Locate the cell with the specified text and output its [X, Y] center coordinate. 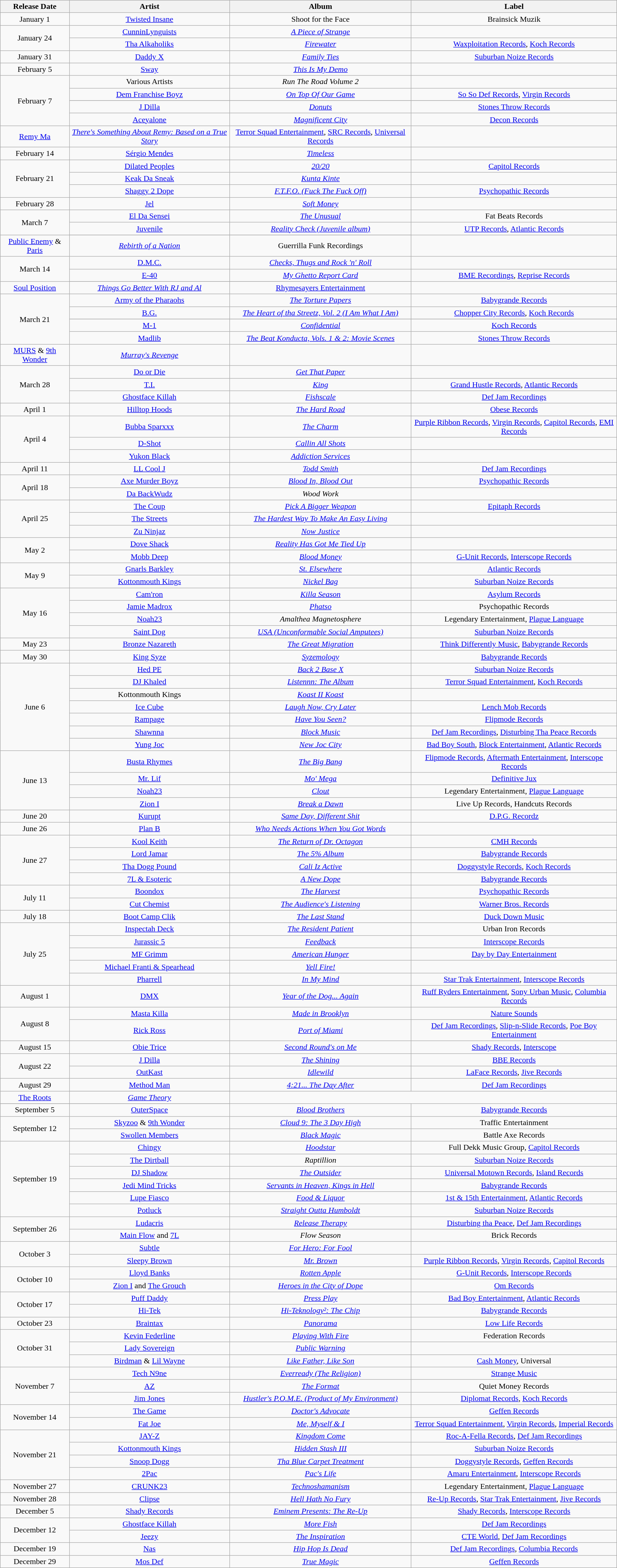
June 27 [35, 860]
Flipmode Records, Aftermath Entertainment, Interscope Records [514, 761]
Da BackWudz [150, 494]
Playing With Fire [320, 1336]
D.P.G. Recordz [514, 816]
DJ Khaled [150, 682]
Port of Miami [320, 1030]
Black Magic [320, 1135]
Busta Rhymes [150, 761]
Jeezy [150, 1536]
Def Jam Recordings, Slip-n-Slide Records, Poe Boy Entertainment [514, 1030]
The Shining [320, 1060]
Clipse [150, 1499]
Bad Boy Entertainment, Atlantic Records [514, 1298]
The Resident Patient [320, 929]
New Joc City [320, 744]
June 6 [35, 707]
Rick Ross [150, 1030]
Jel [150, 204]
Puff Daddy [150, 1298]
Mr. Lif [150, 778]
Sway [150, 69]
Gnarls Barkley [150, 569]
Lord Jamar [150, 854]
Get That Paper [320, 372]
Kevin Federline [150, 1336]
January 31 [35, 57]
The Coup [150, 506]
Terror Squad Entertainment, SRC Records, Universal Records [320, 136]
June 26 [35, 829]
More Fish [320, 1524]
Diplomat Records, Koch Records [514, 1398]
The Roots [35, 1097]
Decon Records [514, 119]
Press Play [320, 1298]
Braintax [150, 1323]
Panorama [320, 1323]
Lloyd Banks [150, 1273]
The Heart of tha Streetz, Vol. 2 (I Am What I Am) [320, 313]
Heroes in the City of Dope [320, 1286]
BBE Records [514, 1060]
Hi-Teknology²: The Chip [320, 1311]
Shady Records, Interscope [514, 1047]
Doggystyle Records, Geffen Records [514, 1461]
Michael Franti & Spearhead [150, 967]
Cam'ron [150, 594]
October 3 [35, 1254]
Juvenile [150, 229]
Artist [150, 7]
Jim Jones [150, 1398]
Terror Squad Entertainment, Koch Records [514, 682]
Rebirth of a Nation [150, 246]
Jedi Mind Tricks [150, 1185]
Donuts [320, 107]
Label [514, 7]
The Last Stand [320, 916]
April 25 [35, 519]
The Hard Road [320, 410]
Murray's Revenge [150, 355]
Fishscale [320, 397]
OutKast [150, 1072]
Shawnna [150, 732]
March 21 [35, 319]
The Big Bang [320, 761]
Plan B [150, 829]
Doggystyle Records, Koch Records [514, 866]
F.T.F.O. (Fuck The Fuck Off) [320, 191]
OuterSpace [150, 1110]
Rotten Apple [320, 1273]
Think Differently Music, Babygrande Records [514, 644]
Boot Camp Clik [150, 916]
Atlantic Records [514, 569]
Lady Sovereign [150, 1348]
November 28 [35, 1499]
Hidden Stash III [320, 1449]
December 12 [35, 1530]
May 16 [35, 613]
Saint Dog [150, 632]
Yell Fire! [320, 967]
Kool Keith [150, 841]
CRUNK23 [150, 1486]
August 22 [35, 1066]
Warner Bros. Records [514, 904]
November 14 [35, 1417]
Dilated Peoples [150, 166]
Shoot for the Face [320, 19]
Zion I [150, 804]
November 27 [35, 1486]
A Piece of Strange [320, 32]
There's Something About Remy: Based on a True Story [150, 136]
May 23 [35, 644]
Listennn: The Album [320, 682]
Reality Check (Juvenile album) [320, 229]
DMX [150, 996]
Kurupt [150, 816]
Duck Down Music [514, 916]
Ludacris [150, 1223]
The Beat Konducta, Vols. 1 & 2: Movie Scenes [320, 338]
Purple Ribbon Records, Virgin Records, Capitol Records [514, 1261]
The Audience's Listening [320, 904]
August 1 [35, 996]
Subtle [150, 1248]
August 15 [35, 1047]
Nas [150, 1549]
King [320, 385]
August 8 [35, 1024]
May 2 [35, 550]
Fat Joe [150, 1423]
December 19 [35, 1549]
CunninLynguists [150, 32]
July 25 [35, 954]
Amaru Entertainment, Interscope Records [514, 1474]
Blood In, Blood Out [320, 481]
January 1 [35, 19]
Servants in Heaven, Kings in Hell [320, 1185]
The Format [320, 1386]
Yukon Black [150, 456]
Cali Iz Active [320, 866]
Obie Trice [150, 1047]
June 13 [35, 780]
Koast II Koast [320, 694]
The Game [150, 1411]
Amalthea Magnetosphere [320, 619]
Soul Position [35, 288]
Soft Money [320, 204]
Hell Hath No Fury [320, 1499]
Back 2 Base X [320, 669]
The Torture Papers [320, 300]
USA (Unconformable Social Amputees) [320, 632]
Madlib [150, 338]
The Hardest Way To Make An Easy Living [320, 519]
The Streets [150, 519]
February 5 [35, 69]
The Charm [320, 426]
Cash Money, Universal [514, 1361]
Rampage [150, 719]
September 12 [35, 1129]
CMH Records [514, 841]
Nickel Bag [320, 581]
The Dirtball [150, 1160]
Live Up Records, Handcuts Records [514, 804]
Block Music [320, 732]
Confidential [320, 325]
Me, Myself & I [320, 1423]
Album [320, 7]
UTP Records, Atlantic Records [514, 229]
November 7 [35, 1386]
Swollen Members [150, 1135]
Chingy [150, 1147]
January 24 [35, 38]
Do or Die [150, 372]
Killa Season [320, 594]
Magnificent City [320, 119]
Zu Ninjaz [150, 531]
Birdman & Lil Wayne [150, 1361]
Bronze Nazareth [150, 644]
Brick Records [514, 1235]
JAY-Z [150, 1436]
October 31 [35, 1348]
El Da Sensei [150, 216]
Purple Ribbon Records, Virgin Records, Capitol Records, EMI Records [514, 426]
Dove Shack [150, 544]
Sleepy Brown [150, 1261]
St. Elsewhere [320, 569]
Mr. Brown [320, 1261]
Remy Ma [35, 136]
Break a Dawn [320, 804]
Fat Beats Records [514, 216]
Game Theory [150, 1097]
Mos Def [150, 1561]
June 20 [35, 816]
Epitaph Records [514, 506]
Lupe Fiasco [150, 1198]
For Hero: For Fool [320, 1248]
August 29 [35, 1085]
November 21 [35, 1455]
Kunta Kinte [320, 179]
King Syze [150, 657]
Clout [320, 791]
Year of the Dog... Again [320, 996]
Mobb Deep [150, 556]
Bubba Sparxxx [150, 426]
Pharrell [150, 979]
Run The Road Volume 2 [320, 82]
Method Man [150, 1085]
BME Recordings, Reprise Records [514, 275]
Timeless [320, 153]
Koch Records [514, 325]
My Ghetto Report Card [320, 275]
MF Grimm [150, 954]
7L & Esoteric [150, 879]
Twisted Insane [150, 19]
Pac's Life [320, 1474]
The Inspiration [320, 1536]
2Pac [150, 1474]
The 5% Album [320, 854]
Strange Music [514, 1373]
D-Shot [150, 444]
In My Mind [320, 979]
Straight Outta Humboldt [320, 1210]
Tha Blue Carpet Treatment [320, 1461]
Reality Has Got Me Tied Up [320, 544]
Ice Cube [150, 707]
Various Artists [150, 82]
Idlewild [320, 1072]
Inspectah Deck [150, 929]
Sérgio Mendes [150, 153]
April 1 [35, 410]
October 17 [35, 1304]
Todd Smith [320, 469]
A New Dope [320, 879]
Grand Hustle Records, Atlantic Records [514, 385]
Laugh Now, Cry Later [320, 707]
Battle Axe Records [514, 1135]
Blood Money [320, 556]
Obese Records [514, 410]
February 14 [35, 153]
Syzemology [320, 657]
Same Day, Different Shit [320, 816]
Terror Squad Entertainment, Virgin Records, Imperial Records [514, 1423]
Public Enemy & Paris [35, 246]
The Harvest [320, 891]
March 7 [35, 222]
December 5 [35, 1511]
Eminem Presents: The Re-Up [320, 1511]
Like Father, Like Son [320, 1361]
Re-Up Records, Star Trak Entertainment, Jive Records [514, 1499]
Tha Alkaholiks [150, 44]
Release Therapy [320, 1223]
Dem Franchise Boyz [150, 94]
Snoop Dogg [150, 1461]
Checks, Thugs and Rock 'n' Roll [320, 263]
Potluck [150, 1210]
Main Flow and 7L [150, 1235]
Wood Work [320, 494]
Jurassic 5 [150, 942]
Public Warning [320, 1348]
December 29 [35, 1561]
Axe Murder Boyz [150, 481]
M-1 [150, 325]
T.I. [150, 385]
E-40 [150, 275]
Om Records [514, 1286]
September 26 [35, 1229]
Rhymesayers Entertainment [320, 288]
Doctor's Advocate [320, 1411]
Cut Chemist [150, 904]
Feedback [320, 942]
October 10 [35, 1279]
September 19 [35, 1179]
LL Cool J [150, 469]
Roc-A-Fella Records, Def Jam Recordings [514, 1436]
Made in Brooklyn [320, 1013]
AZ [150, 1386]
The Outsider [320, 1173]
July 11 [35, 898]
Nature Sounds [514, 1013]
Keak Da Sneak [150, 179]
Shaggy 2 Dope [150, 191]
Blood Brothers [320, 1110]
1st & 15th Entertainment, Atlantic Records [514, 1198]
February 21 [35, 178]
Shady Records [150, 1511]
American Hunger [320, 954]
Daddy X [150, 57]
Phatso [320, 607]
Traffic Entertainment [514, 1122]
July 18 [35, 916]
Skyzoo & 9th Wonder [150, 1122]
Things Go Better With RJ and Al [150, 288]
Ruff Ryders Entertainment, Sony Urban Music, Columbia Records [514, 996]
Now Justice [320, 531]
Federation Records [514, 1336]
Interscope Records [514, 942]
Hustler's P.O.M.E. (Product of My Environment) [320, 1398]
Universal Motown Records, Island Records [514, 1173]
Asylum Records [514, 594]
Urban Iron Records [514, 929]
Army of the Pharaohs [150, 300]
Bad Boy South, Block Entertainment, Atlantic Records [514, 744]
Mo' Mega [320, 778]
Cloud 9: The 3 Day High [320, 1122]
Tha Dogg Pound [150, 866]
Addiction Services [320, 456]
Hoodstar [320, 1147]
Full Dekk Music Group, Capitol Records [514, 1147]
Low Life Records [514, 1323]
Star Trak Entertainment, Interscope Records [514, 979]
September 5 [35, 1110]
Chopper City Records, Koch Records [514, 313]
Technoshamanism [320, 1486]
Food & Liquor [320, 1198]
Release Date [35, 7]
Firewater [320, 44]
20/20 [320, 166]
Tech N9ne [150, 1373]
So So Def Records, Virgin Records [514, 94]
Flipmode Records [514, 719]
B.G. [150, 313]
Hilltop Hoods [150, 410]
Have You Seen? [320, 719]
Yung Joc [150, 744]
Brainsick Muzik [514, 19]
Quiet Money Records [514, 1386]
Masta Killa [150, 1013]
Hip Hop Is Dead [320, 1549]
Aceyalone [150, 119]
May 9 [35, 575]
Callin All Shots [320, 444]
Lench Mob Records [514, 707]
CTE World, Def Jam Recordings [514, 1536]
Who Needs Actions When You Got Words [320, 829]
Capitol Records [514, 166]
Family Ties [320, 57]
Everready (The Religion) [320, 1373]
The Great Migration [320, 644]
Jamie Madrox [150, 607]
DJ Shadow [150, 1173]
March 14 [35, 269]
February 28 [35, 204]
Zion I and The Grouch [150, 1286]
D.M.C. [150, 263]
April 4 [35, 439]
Hed PE [150, 669]
February 7 [35, 101]
Second Round's on Me [320, 1047]
Day by Day Entertainment [514, 954]
The Unusual [320, 216]
March 28 [35, 384]
LaFace Records, Jive Records [514, 1072]
On Top Of Our Game [320, 94]
Kingdom Come [320, 1436]
Def Jam Recordings, Columbia Records [514, 1549]
MURS & 9th Wonder [35, 355]
True Magic [320, 1561]
Def Jam Recordings, Disturbing Tha Peace Records [514, 732]
Hi-Tek [150, 1311]
October 23 [35, 1323]
Waxploitation Records, Koch Records [514, 44]
The Return of Dr. Octagon [320, 841]
Disturbing tha Peace, Def Jam Recordings [514, 1223]
Flow Season [320, 1235]
Boondox [150, 891]
April 11 [35, 469]
Pick A Bigger Weapon [320, 506]
4:21... The Day After [320, 1085]
Definitive Jux [514, 778]
This Is My Demo [320, 69]
Guerrilla Funk Recordings [320, 246]
Raptillion [320, 1160]
Shady Records, Interscope Records [514, 1511]
May 30 [35, 657]
April 18 [35, 487]
